Search for the cell housing the specified text and yield its [x, y] center coordinate. 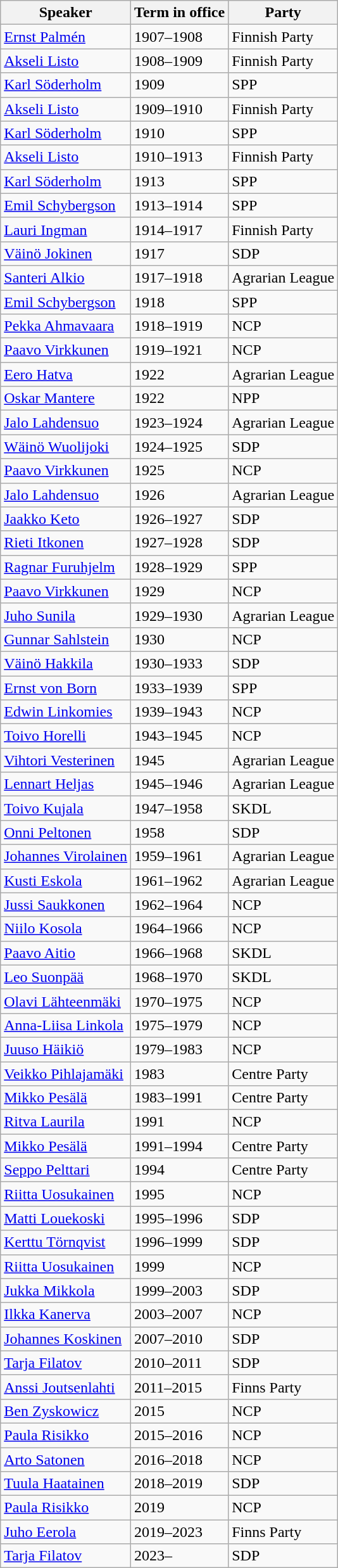
1930 [180, 639]
Matti Louekoski [66, 1218]
1964–1966 [180, 929]
Väinö Jokinen [66, 253]
Kerttu Törnqvist [66, 1242]
Väinö Hakkila [66, 663]
Jaakko Keto [66, 519]
Toivo Horelli [66, 736]
1970–1975 [180, 1001]
Jukka Mikkola [66, 1291]
1918 [180, 302]
Pekka Ahmavaara [66, 326]
1999 [180, 1266]
Ernst Palmén [66, 37]
1961–1962 [180, 881]
1930–1933 [180, 663]
Seppo Pelttari [66, 1170]
Niilo Kosola [66, 929]
1939–1943 [180, 712]
1933–1939 [180, 687]
1983–1991 [180, 1098]
1910 [180, 133]
1966–1968 [180, 953]
2010–2011 [180, 1363]
Gunnar Sahlstein [66, 639]
Lauri Ingman [66, 229]
NPP [284, 398]
Kusti Eskola [66, 881]
1999–2003 [180, 1291]
1913–1914 [180, 205]
1979–1983 [180, 1049]
2011–2015 [180, 1387]
Eero Hatva [66, 374]
1917 [180, 253]
Juho Eerola [66, 1532]
1914–1917 [180, 229]
Juho Sunila [66, 615]
1926–1927 [180, 519]
Ragnar Furuhjelm [66, 567]
1958 [180, 832]
2019 [180, 1508]
Speaker [66, 13]
Ernst von Born [66, 687]
Veikko Pihlajamäki [66, 1074]
Leo Suonpää [66, 977]
Anna-Liisa Linkola [66, 1025]
Santeri Alkio [66, 277]
1929 [180, 591]
1926 [180, 495]
Tuula Haatainen [66, 1484]
1996–1999 [180, 1242]
Wäinö Wuolijoki [66, 447]
Juuso Häikiö [66, 1049]
2015–2016 [180, 1435]
Ritva Laurila [66, 1122]
2018–2019 [180, 1484]
Paavo Aitio [66, 953]
1910–1913 [180, 157]
1995–1996 [180, 1218]
1945–1946 [180, 784]
1991 [180, 1122]
2023– [180, 1556]
Ilkka Kanerva [66, 1315]
1968–1970 [180, 977]
1945 [180, 760]
1919–1921 [180, 350]
2003–2007 [180, 1315]
Anssi Joutsenlahti [66, 1387]
1917–1918 [180, 277]
1995 [180, 1194]
2016–2018 [180, 1459]
1962–1964 [180, 905]
Onni Peltonen [66, 832]
1927–1928 [180, 543]
1913 [180, 181]
1924–1925 [180, 447]
1947–1958 [180, 808]
Term in office [180, 13]
Ben Zyskowicz [66, 1411]
2007–2010 [180, 1339]
1975–1979 [180, 1025]
Vihtori Vesterinen [66, 760]
1923–1924 [180, 423]
1983 [180, 1074]
1928–1929 [180, 567]
Jussi Saukkonen [66, 905]
Rieti Itkonen [66, 543]
1991–1994 [180, 1146]
Johannes Virolainen [66, 857]
Olavi Lähteenmäki [66, 1001]
1925 [180, 471]
1908–1909 [180, 61]
1909–1910 [180, 109]
2015 [180, 1411]
Edwin Linkomies [66, 712]
Lennart Heljas [66, 784]
1994 [180, 1170]
1909 [180, 85]
Oskar Mantere [66, 398]
Toivo Kujala [66, 808]
2019–2023 [180, 1532]
1907–1908 [180, 37]
Arto Satonen [66, 1459]
1918–1919 [180, 326]
Johannes Koskinen [66, 1339]
1929–1930 [180, 615]
1959–1961 [180, 857]
Party [284, 13]
1943–1945 [180, 736]
